Extract the [X, Y] coordinate from the center of the cell holding the provided text.  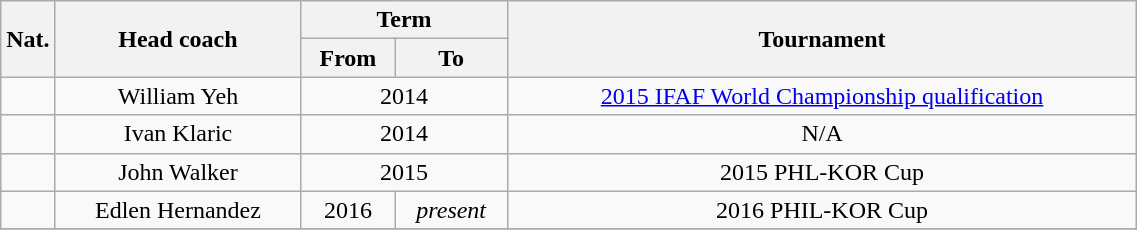
Head coach [178, 39]
From [348, 58]
William Yeh [178, 96]
2016 PHIL-KOR Cup [822, 210]
2015 IFAF World Championship qualification [822, 96]
Tournament [822, 39]
Ivan Klaric [178, 134]
Term [404, 20]
2015 PHL-KOR Cup [822, 172]
John Walker [178, 172]
2015 [404, 172]
present [451, 210]
2016 [348, 210]
Nat. [28, 39]
Edlen Hernandez [178, 210]
To [451, 58]
N/A [822, 134]
